Return the (X, Y) coordinate for the center point of the cell that contains the specified text.  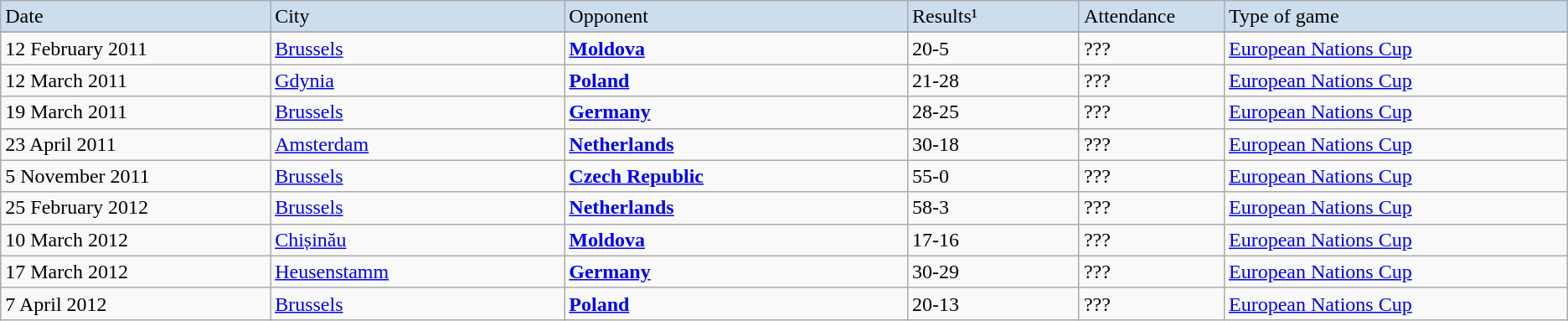
12 February 2011 (136, 49)
City (417, 17)
20-13 (993, 303)
7 April 2012 (136, 303)
Results¹ (993, 17)
Chișinău (417, 240)
Opponent (736, 17)
20-5 (993, 49)
12 March 2011 (136, 80)
58-3 (993, 208)
25 February 2012 (136, 208)
Attendance (1151, 17)
Amsterdam (417, 144)
Heusenstamm (417, 272)
Type of game (1395, 17)
17 March 2012 (136, 272)
Czech Republic (736, 176)
17-16 (993, 240)
19 March 2011 (136, 112)
Gdynia (417, 80)
28-25 (993, 112)
30-18 (993, 144)
10 March 2012 (136, 240)
5 November 2011 (136, 176)
23 April 2011 (136, 144)
30-29 (993, 272)
21-28 (993, 80)
55-0 (993, 176)
Date (136, 17)
